Search for the cell housing the specified text and yield its (x, y) center coordinate. 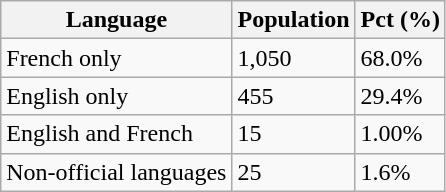
English only (116, 96)
Non-official languages (116, 172)
1.00% (400, 134)
Pct (%) (400, 20)
25 (294, 172)
68.0% (400, 58)
15 (294, 134)
29.4% (400, 96)
Language (116, 20)
Population (294, 20)
English and French (116, 134)
1.6% (400, 172)
1,050 (294, 58)
French only (116, 58)
455 (294, 96)
